Determine the [x, y] coordinate at the center of the cell enclosing the given text.  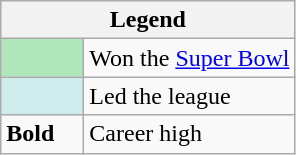
Led the league [190, 96]
Won the Super Bowl [190, 58]
Bold [42, 134]
Career high [190, 134]
Legend [148, 20]
